Capture the cell that displays the provided text and extract its (X, Y) central coordinate. 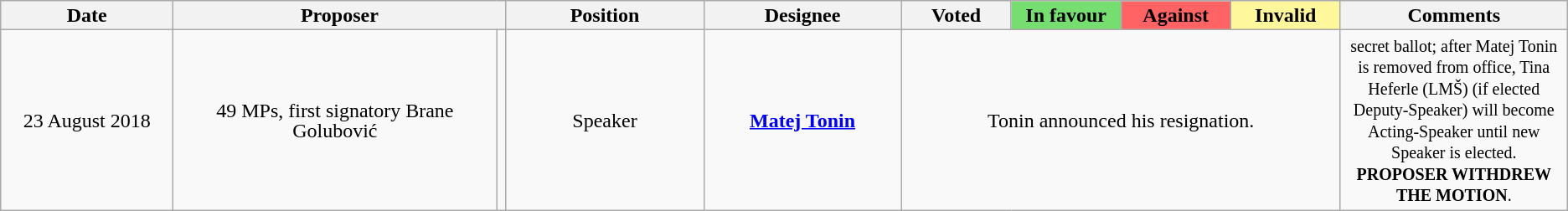
Comments (1454, 15)
Speaker (605, 121)
49 MPs, first signatory Brane Golubović (335, 121)
Tonin announced his resignation. (1121, 121)
Position (605, 15)
Proposer (340, 15)
Voted (957, 15)
Designee (802, 15)
Matej Tonin (802, 121)
In favour (1065, 15)
23 August 2018 (87, 121)
Invalid (1285, 15)
Against (1176, 15)
Date (87, 15)
